Capture the cell that displays the provided text and extract its (X, Y) central coordinate. 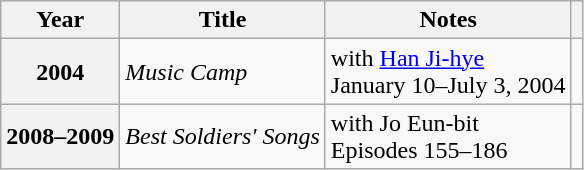
with Han Ji-hyeJanuary 10–July 3, 2004 (448, 72)
Best Soldiers' Songs (223, 136)
Notes (448, 20)
2004 (60, 72)
with Jo Eun-bitEpisodes 155–186 (448, 136)
2008–2009 (60, 136)
Music Camp (223, 72)
Year (60, 20)
Title (223, 20)
